Capture the cell that displays the provided text and extract its [x, y] central coordinate. 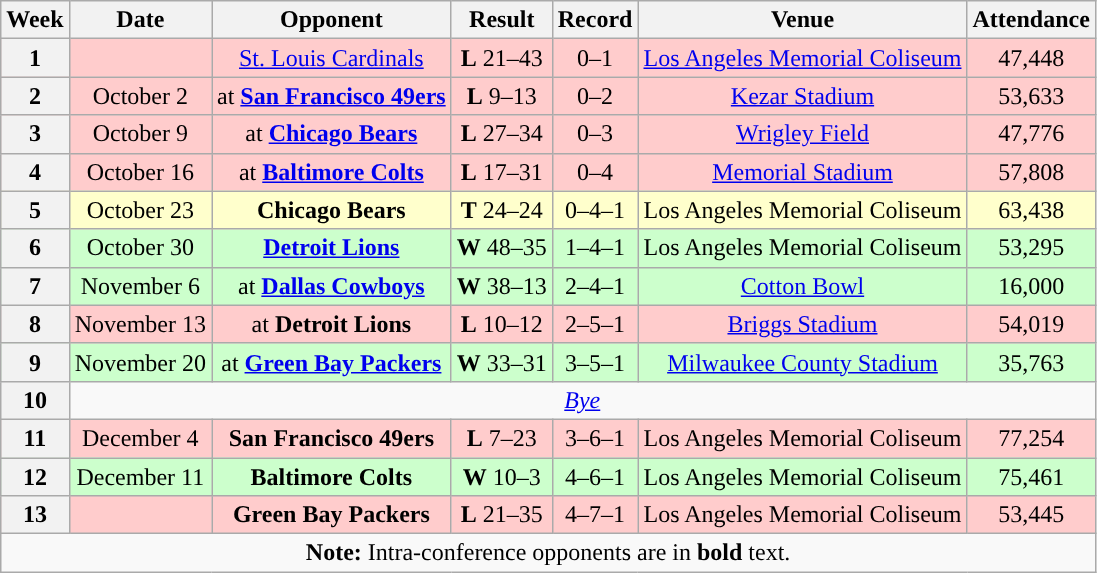
at Dallas Cowboys [332, 286]
October 9 [140, 134]
Date [140, 20]
11 [35, 438]
Milwaukee County Stadium [802, 362]
53,445 [1031, 515]
L 9–13 [502, 96]
Green Bay Packers [332, 515]
1–4–1 [595, 248]
4–6–1 [595, 477]
2–5–1 [595, 324]
December 11 [140, 477]
at San Francisco 49ers [332, 96]
Chicago Bears [332, 210]
October 23 [140, 210]
L 27–34 [502, 134]
4–7–1 [595, 515]
Venue [802, 20]
7 [35, 286]
Note: Intra-conference opponents are in bold text. [548, 553]
W 10–3 [502, 477]
Attendance [1031, 20]
3 [35, 134]
L 17–31 [502, 172]
16,000 [1031, 286]
6 [35, 248]
13 [35, 515]
53,633 [1031, 96]
December 4 [140, 438]
at Green Bay Packers [332, 362]
L 10–12 [502, 324]
L 21–35 [502, 515]
San Francisco 49ers [332, 438]
54,019 [1031, 324]
2–4–1 [595, 286]
Opponent [332, 20]
Baltimore Colts [332, 477]
12 [35, 477]
November 13 [140, 324]
75,461 [1031, 477]
77,254 [1031, 438]
L 21–43 [502, 58]
Result [502, 20]
0–1 [595, 58]
4 [35, 172]
5 [35, 210]
Briggs Stadium [802, 324]
53,295 [1031, 248]
Memorial Stadium [802, 172]
L 7–23 [502, 438]
at Chicago Bears [332, 134]
W 33–31 [502, 362]
W 48–35 [502, 248]
3–6–1 [595, 438]
9 [35, 362]
October 16 [140, 172]
Detroit Lions [332, 248]
1 [35, 58]
October 2 [140, 96]
0–4 [595, 172]
35,763 [1031, 362]
3–5–1 [595, 362]
57,808 [1031, 172]
at Baltimore Colts [332, 172]
Week [35, 20]
November 6 [140, 286]
at Detroit Lions [332, 324]
Record [595, 20]
0–2 [595, 96]
0–3 [595, 134]
8 [35, 324]
Wrigley Field [802, 134]
0–4–1 [595, 210]
W 38–13 [502, 286]
November 20 [140, 362]
St. Louis Cardinals [332, 58]
October 30 [140, 248]
Kezar Stadium [802, 96]
47,776 [1031, 134]
47,448 [1031, 58]
63,438 [1031, 210]
2 [35, 96]
T 24–24 [502, 210]
Cotton Bowl [802, 286]
10 [35, 400]
Bye [582, 400]
